Return the [X, Y] coordinate for the center point of the cell that contains the specified text.  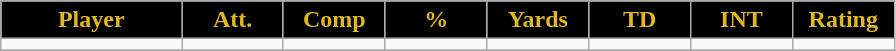
Yards [538, 20]
Att. [233, 20]
Comp [334, 20]
INT [742, 20]
% [436, 20]
Player [92, 20]
TD [640, 20]
Rating [843, 20]
